Provide the [x, y] coordinate of the cell's center where the given text is located.  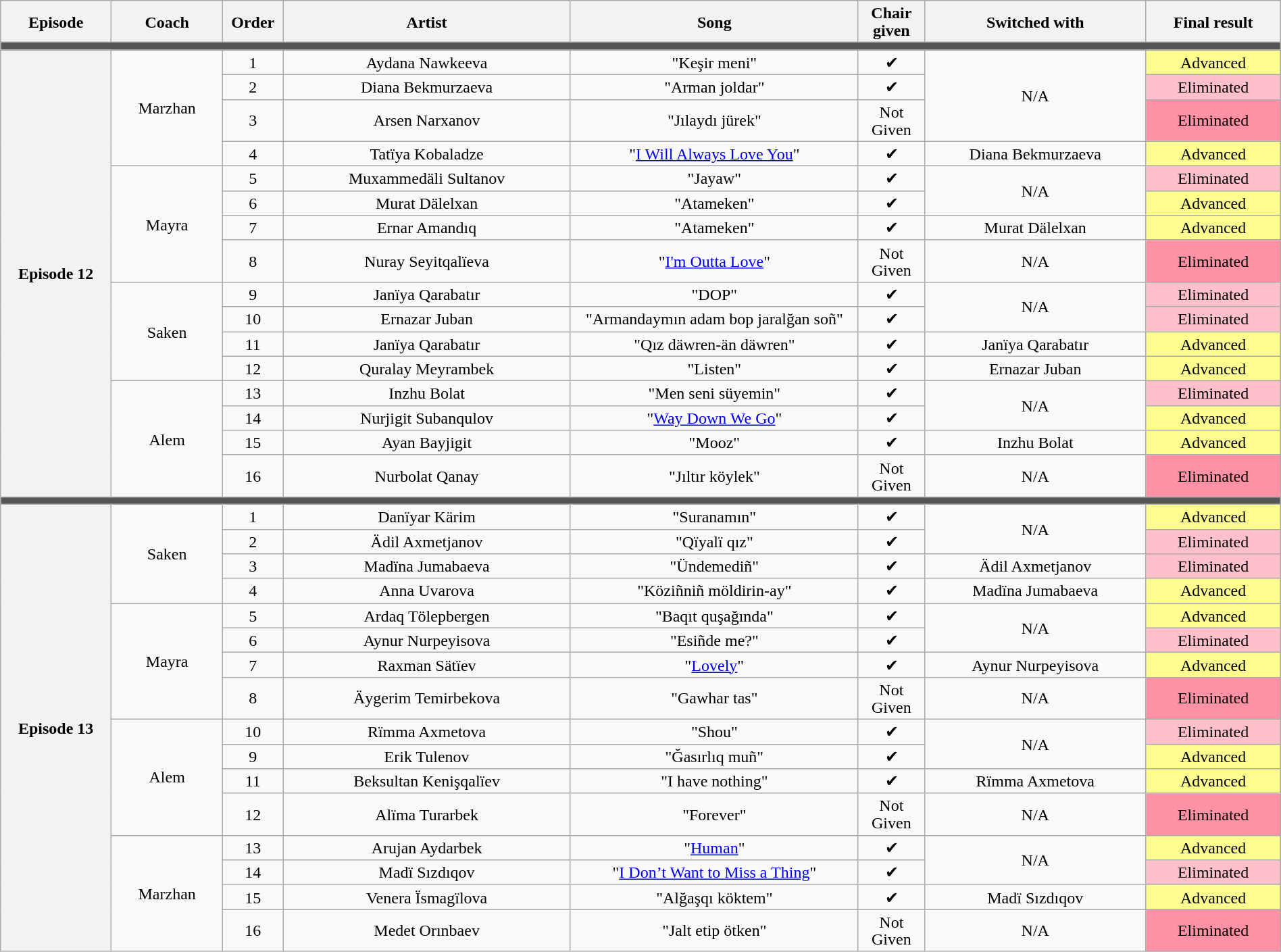
Alïma Turarbek [427, 814]
Arsen Narxanov [427, 120]
"Esiñde me?" [714, 641]
Venera Ïsmagïlova [427, 897]
"Human" [714, 847]
"Way Down We Go" [714, 418]
Arujan Aydarbek [427, 847]
"Jalt etip ötken" [714, 930]
Artist [427, 22]
"Suranamın" [714, 516]
Danïyar Kärim [427, 516]
"Qız däwren-än däwren" [714, 343]
"Men seni süyemin" [714, 393]
Nuray Seyitqalïeva [427, 261]
Muxammedäli Sultanov [427, 178]
Medet Orınbaev [427, 930]
"Jayaw" [714, 178]
"I Will Always Love You" [714, 154]
Final result [1213, 22]
"Jıltır köylek" [714, 476]
Tatïya Kobaladze [427, 154]
"I'm Outta Love" [714, 261]
"Mooz" [714, 443]
Switched with [1035, 22]
"Arman joldar" [714, 86]
Coach [166, 22]
Aydana Nawkeeva [427, 62]
"Alğaşqı köktem" [714, 897]
"Forever" [714, 814]
Anna Uvarova [427, 591]
Ernar Amandıq [427, 228]
Raxman Sätïev [427, 665]
Ardaq Tölepbergen [427, 616]
Ayan Bayjigit [427, 443]
"I have nothing" [714, 781]
Nurjigit Subanqulov [427, 418]
"Baqıt quşağında" [714, 616]
"Ğasırlıq muñ" [714, 757]
Episode [56, 22]
"Listen" [714, 369]
Nurbolat Qanay [427, 476]
Beksultan Kenişqalïev [427, 781]
"Lovely" [714, 665]
"Keşir meni" [714, 62]
"Gawhar tas" [714, 698]
Order [253, 22]
Episode 12 [56, 274]
Äygerim Temirbekova [427, 698]
"Qïyalï qız" [714, 542]
"Köziñniñ möldirin-ay" [714, 591]
Episode 13 [56, 728]
"Shou" [714, 731]
Song [714, 22]
"Armandaymın adam bop jaralğan soñ" [714, 319]
"Ündemediñ" [714, 566]
"Jılaydı jürek" [714, 120]
Chair given [891, 22]
"I Don’t Want to Miss a Thing" [714, 873]
Erik Tulenov [427, 757]
"DOP" [714, 295]
Quralay Meyrambek [427, 369]
